Determine the [x, y] coordinate at the center of the cell enclosing the given text.  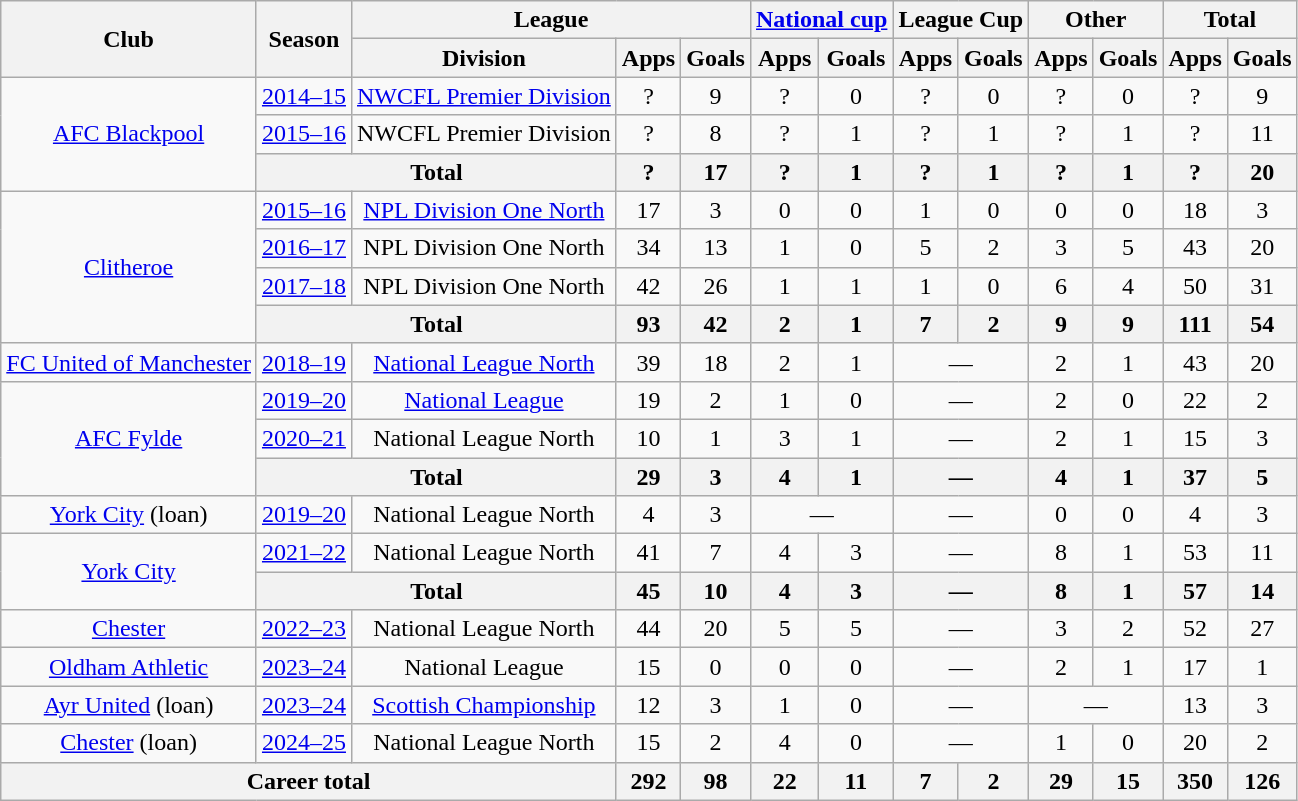
350 [1195, 781]
Season [304, 39]
2020–21 [304, 438]
2017–18 [304, 286]
54 [1262, 324]
Career total [309, 781]
41 [648, 553]
Ayr United (loan) [129, 705]
Clitheroe [129, 267]
37 [1195, 477]
19 [648, 400]
12 [648, 705]
FC United of Manchester [129, 362]
2016–17 [304, 248]
AFC Blackpool [129, 134]
292 [648, 781]
52 [1195, 629]
Other [1096, 20]
44 [648, 629]
Chester (loan) [129, 743]
6 [1061, 286]
34 [648, 248]
Division [484, 58]
2014–15 [304, 96]
2022–23 [304, 629]
National cup [821, 20]
2018–19 [304, 362]
League Cup [961, 20]
126 [1262, 781]
39 [648, 362]
York City (loan) [129, 515]
Chester [129, 629]
26 [716, 286]
2021–22 [304, 553]
League [550, 20]
53 [1195, 553]
Oldham Athletic [129, 667]
14 [1262, 591]
31 [1262, 286]
57 [1195, 591]
Scottish Championship [484, 705]
York City [129, 572]
AFC Fylde [129, 438]
27 [1262, 629]
45 [648, 591]
2024–25 [304, 743]
50 [1195, 286]
111 [1195, 324]
93 [648, 324]
Club [129, 39]
98 [716, 781]
